Capture the cell that displays the provided text and extract its (X, Y) central coordinate. 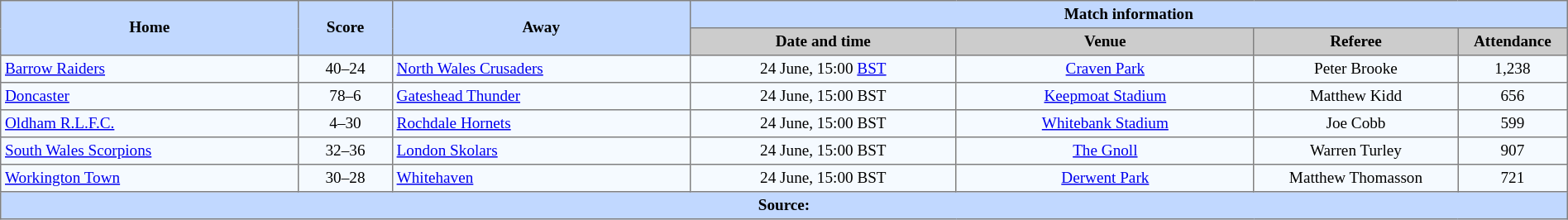
Match information (1128, 15)
30–28 (346, 179)
Matthew Kidd (1355, 96)
Oldham R.L.F.C. (150, 124)
Matthew Thomasson (1355, 179)
Home (150, 28)
Away (541, 28)
78–6 (346, 96)
Warren Turley (1355, 151)
721 (1513, 179)
907 (1513, 151)
Score (346, 28)
Whitebank Stadium (1105, 124)
Barrow Raiders (150, 69)
Joe Cobb (1355, 124)
The Gnoll (1105, 151)
32–36 (346, 151)
4–30 (346, 124)
Gateshead Thunder (541, 96)
Craven Park (1105, 69)
Rochdale Hornets (541, 124)
Date and time (823, 41)
599 (1513, 124)
Keepmoat Stadium (1105, 96)
Referee (1355, 41)
Peter Brooke (1355, 69)
1,238 (1513, 69)
656 (1513, 96)
London Skolars (541, 151)
North Wales Crusaders (541, 69)
Derwent Park (1105, 179)
Venue (1105, 41)
Workington Town (150, 179)
Doncaster (150, 96)
Whitehaven (541, 179)
Attendance (1513, 41)
40–24 (346, 69)
South Wales Scorpions (150, 151)
Source: (784, 205)
